Extract the [X, Y] coordinate from the center of the cell holding the provided text.  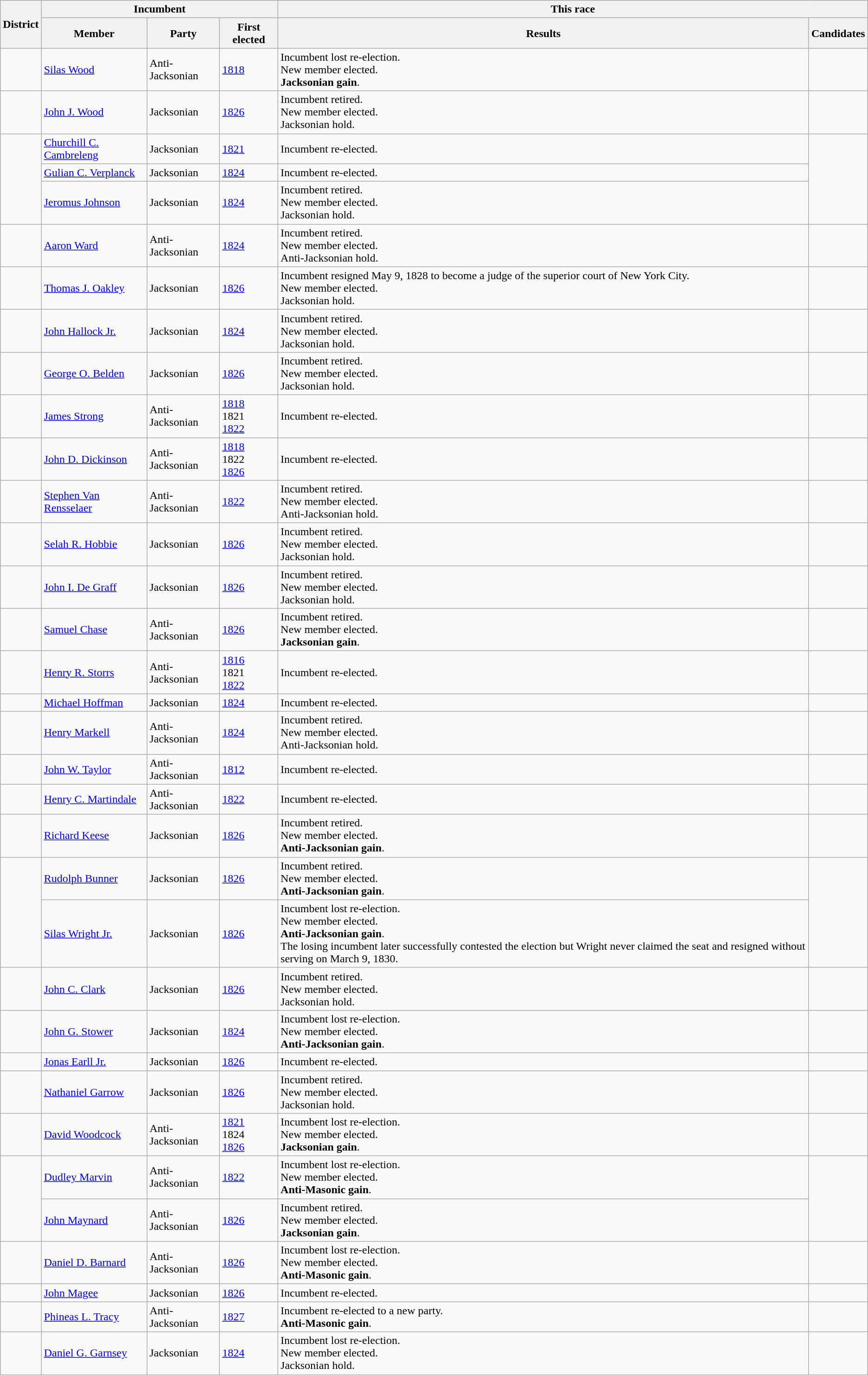
Richard Keese [94, 836]
Samuel Chase [94, 630]
John Hallock Jr. [94, 331]
John G. Stower [94, 1031]
John C. Clark [94, 989]
Gulian C. Verplanck [94, 173]
Churchill C. Cambreleng [94, 148]
David Woodcock [94, 1135]
Rudolph Bunner [94, 878]
First elected [249, 33]
1812 [249, 769]
Party [184, 33]
John J. Wood [94, 112]
John Magee [94, 1293]
Nathaniel Garrow [94, 1092]
James Strong [94, 416]
Michael Hoffman [94, 703]
18161821 1822 [249, 672]
Silas Wood [94, 70]
1821 [249, 148]
This race [573, 9]
Daniel D. Barnard [94, 1263]
Results [543, 33]
1827 [249, 1317]
18181821 1822 [249, 416]
Incumbent [160, 9]
Jonas Earll Jr. [94, 1062]
18211824 1826 [249, 1135]
Henry Markell [94, 733]
John D. Dickinson [94, 459]
Incumbent re-elected to a new party.Anti-Masonic gain. [543, 1317]
1818 [249, 70]
District [21, 24]
Incumbent lost re-election.New member elected.Anti-Jacksonian gain. [543, 1031]
John I. De Graff [94, 587]
Jeromus Johnson [94, 203]
Candidates [838, 33]
Selah R. Hobbie [94, 544]
Incumbent resigned May 9, 1828 to become a judge of the superior court of New York City.New member elected.Jacksonian hold. [543, 288]
Henry C. Martindale [94, 799]
Member [94, 33]
Phineas L. Tracy [94, 1317]
Aaron Ward [94, 245]
Dudley Marvin [94, 1177]
18181822 1826 [249, 459]
Thomas J. Oakley [94, 288]
George O. Belden [94, 373]
John Maynard [94, 1220]
Daniel G. Garnsey [94, 1353]
Incumbent lost re-election.New member elected.Jacksonian hold. [543, 1353]
Silas Wright Jr. [94, 934]
Henry R. Storrs [94, 672]
Stephen Van Rensselaer [94, 502]
John W. Taylor [94, 769]
